Determine the [X, Y] coordinate at the center of the cell enclosing the given text.  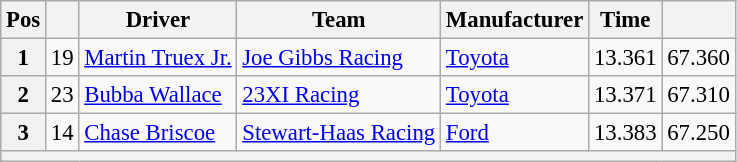
67.250 [698, 133]
13.383 [626, 133]
3 [24, 133]
Time [626, 20]
Martin Truex Jr. [158, 58]
Pos [24, 20]
23 [62, 95]
Joe Gibbs Racing [339, 58]
Stewart-Haas Racing [339, 133]
67.360 [698, 58]
14 [62, 133]
Manufacturer [515, 20]
2 [24, 95]
Bubba Wallace [158, 95]
19 [62, 58]
13.371 [626, 95]
1 [24, 58]
Chase Briscoe [158, 133]
Ford [515, 133]
Team [339, 20]
13.361 [626, 58]
Driver [158, 20]
23XI Racing [339, 95]
67.310 [698, 95]
